Return [x, y] of the center of cell containing provided text 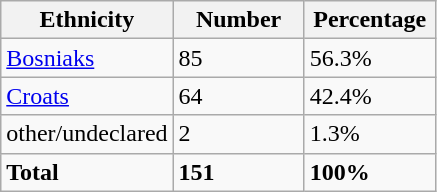
Ethnicity [87, 20]
2 [238, 134]
100% [370, 172]
Bosniaks [87, 58]
Total [87, 172]
Number [238, 20]
1.3% [370, 134]
Croats [87, 96]
64 [238, 96]
42.4% [370, 96]
Percentage [370, 20]
56.3% [370, 58]
85 [238, 58]
other/undeclared [87, 134]
151 [238, 172]
